Output the [X, Y] coordinate of the center of the cell containing the given text.  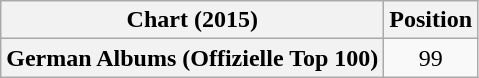
Position [431, 20]
Chart (2015) [192, 20]
99 [431, 58]
German Albums (Offizielle Top 100) [192, 58]
